Output the (X, Y) coordinate of the center of the cell containing the given text.  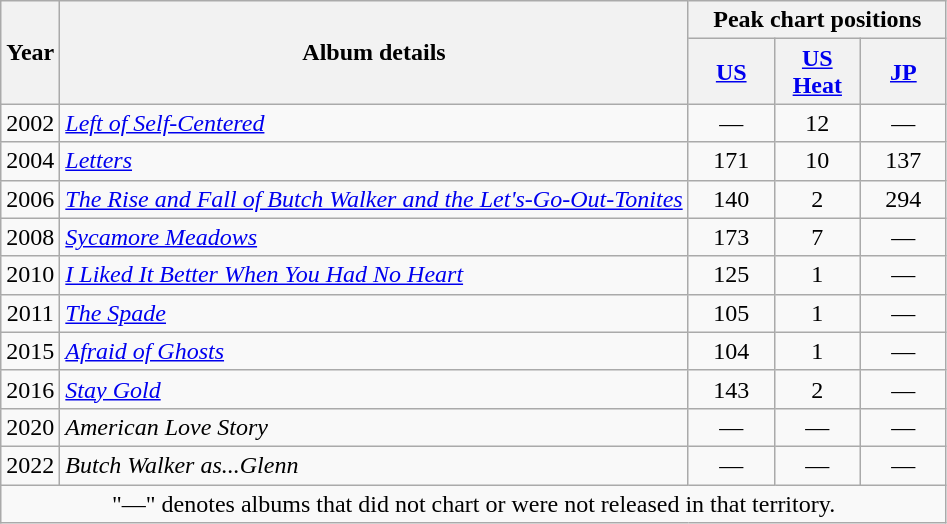
US (731, 72)
Sycamore Meadows (374, 237)
2020 (30, 427)
2002 (30, 123)
105 (731, 313)
Afraid of Ghosts (374, 351)
2016 (30, 389)
USHeat (817, 72)
The Rise and Fall of Butch Walker and the Let's-Go-Out-Tonites (374, 199)
2008 (30, 237)
Year (30, 52)
I Liked It Better When You Had No Heart (374, 275)
125 (731, 275)
137 (903, 161)
10 (817, 161)
12 (817, 123)
294 (903, 199)
The Spade (374, 313)
"—" denotes albums that did not chart or were not released in that territory. (474, 503)
Album details (374, 52)
140 (731, 199)
7 (817, 237)
171 (731, 161)
143 (731, 389)
Butch Walker as...Glenn (374, 465)
American Love Story (374, 427)
2015 (30, 351)
2011 (30, 313)
104 (731, 351)
173 (731, 237)
Stay Gold (374, 389)
JP (903, 72)
Letters (374, 161)
Left of Self-Centered (374, 123)
Peak chart positions (817, 20)
2010 (30, 275)
2004 (30, 161)
2006 (30, 199)
2022 (30, 465)
